Output the [x, y] coordinate of the center of the cell containing the given text.  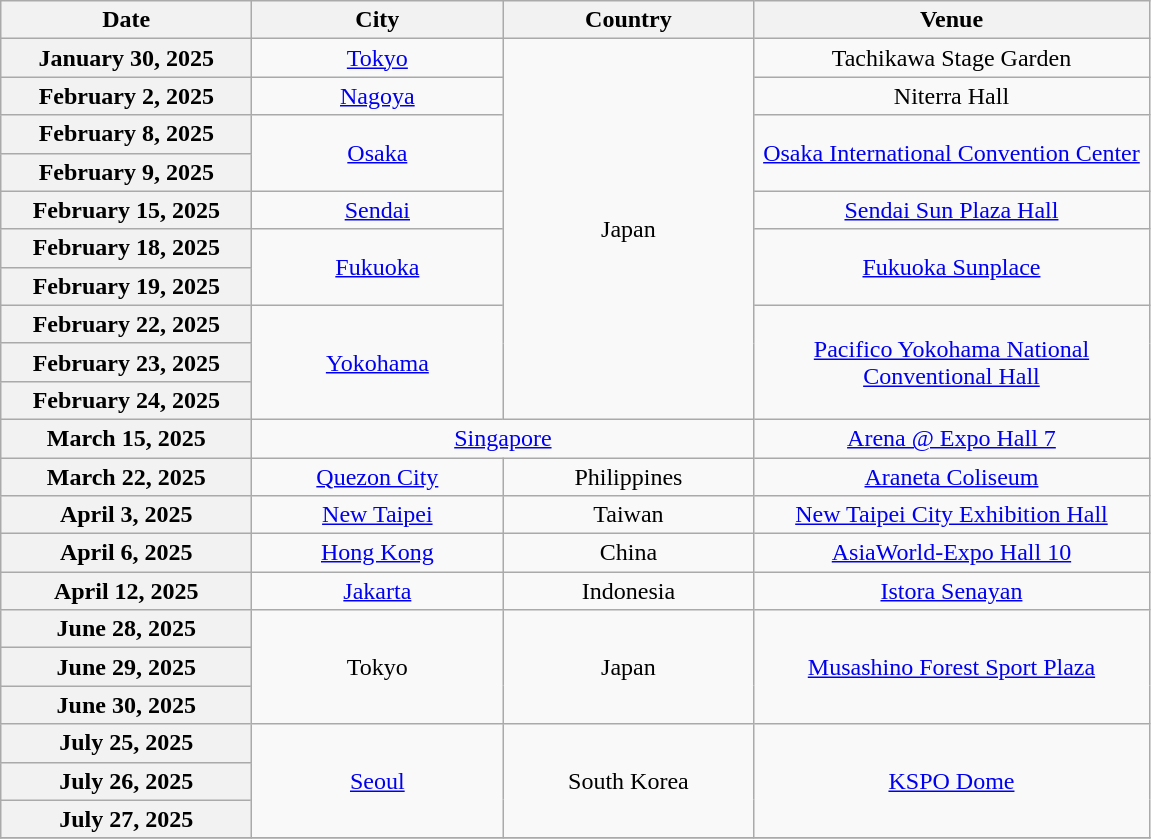
Indonesia [628, 591]
February 23, 2025 [126, 362]
Osaka International Convention Center [952, 153]
Taiwan [628, 515]
Date [126, 20]
February 19, 2025 [126, 286]
Istora Senayan [952, 591]
April 3, 2025 [126, 515]
Jakarta [378, 591]
Quezon City [378, 477]
March 15, 2025 [126, 438]
City [378, 20]
Pacifico Yokohama National Conventional Hall [952, 362]
February 18, 2025 [126, 248]
Fukuoka Sunplace [952, 267]
July 26, 2025 [126, 781]
February 8, 2025 [126, 134]
AsiaWorld-Expo Hall 10 [952, 553]
Seoul [378, 781]
Nagoya [378, 96]
Philippines [628, 477]
July 27, 2025 [126, 819]
Tachikawa Stage Garden [952, 58]
February 2, 2025 [126, 96]
June 28, 2025 [126, 629]
April 12, 2025 [126, 591]
February 22, 2025 [126, 324]
April 6, 2025 [126, 553]
Singapore [503, 438]
Fukuoka [378, 267]
KSPO Dome [952, 781]
January 30, 2025 [126, 58]
Country [628, 20]
March 22, 2025 [126, 477]
June 30, 2025 [126, 705]
February 15, 2025 [126, 210]
Arena @ Expo Hall 7 [952, 438]
Araneta Coliseum [952, 477]
New Taipei City Exhibition Hall [952, 515]
June 29, 2025 [126, 667]
Hong Kong [378, 553]
Musashino Forest Sport Plaza [952, 667]
Niterra Hall [952, 96]
Venue [952, 20]
Yokohama [378, 362]
South Korea [628, 781]
February 9, 2025 [126, 172]
New Taipei [378, 515]
Sendai [378, 210]
Sendai Sun Plaza Hall [952, 210]
February 24, 2025 [126, 400]
July 25, 2025 [126, 743]
China [628, 553]
Osaka [378, 153]
